Find where the given text appears and provide that cell's center as (X, Y) coordinate. 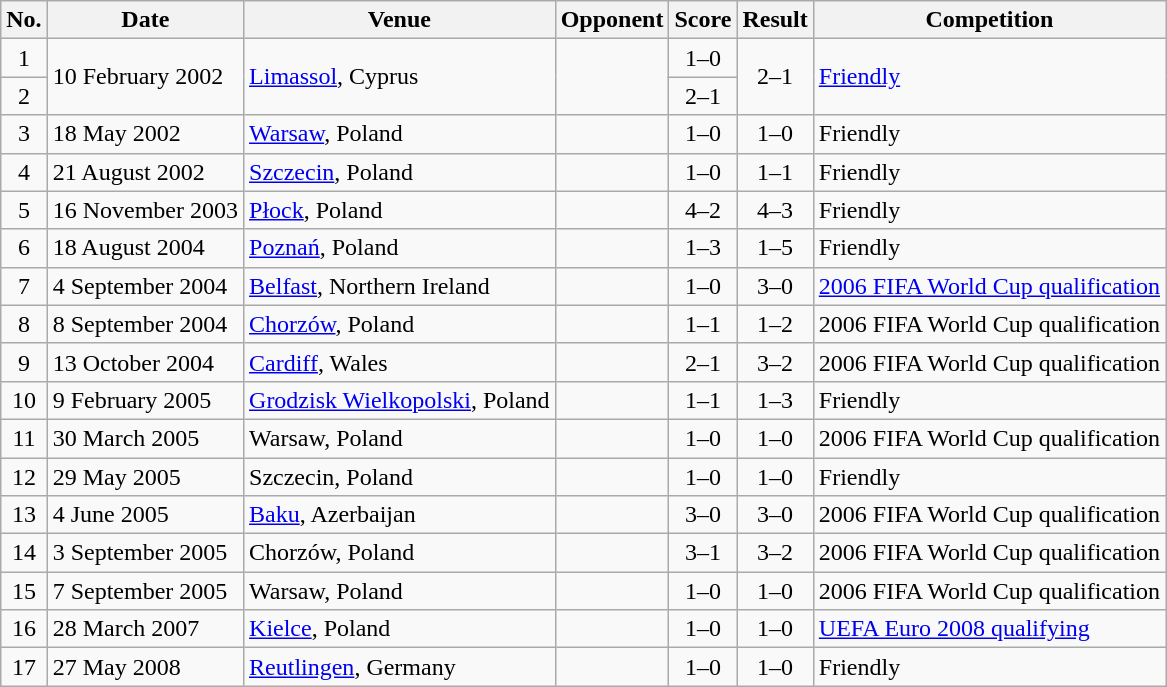
14 (24, 553)
15 (24, 591)
1–2 (775, 324)
30 March 2005 (145, 438)
Opponent (612, 20)
6 (24, 248)
Cardiff, Wales (400, 362)
8 (24, 324)
28 March 2007 (145, 629)
7 (24, 286)
Kielce, Poland (400, 629)
16 (24, 629)
27 May 2008 (145, 667)
8 September 2004 (145, 324)
Reutlingen, Germany (400, 667)
UEFA Euro 2008 qualifying (989, 629)
Grodzisk Wielkopolski, Poland (400, 400)
18 August 2004 (145, 248)
Competition (989, 20)
No. (24, 20)
1 (24, 58)
13 October 2004 (145, 362)
18 May 2002 (145, 134)
10 (24, 400)
3 September 2005 (145, 553)
3–1 (703, 553)
13 (24, 515)
4 June 2005 (145, 515)
Płock, Poland (400, 210)
7 September 2005 (145, 591)
Result (775, 20)
21 August 2002 (145, 172)
Baku, Azerbaijan (400, 515)
2 (24, 96)
4–2 (703, 210)
Belfast, Northern Ireland (400, 286)
3 (24, 134)
4 (24, 172)
29 May 2005 (145, 477)
4–3 (775, 210)
Score (703, 20)
4 September 2004 (145, 286)
12 (24, 477)
Poznań, Poland (400, 248)
17 (24, 667)
9 (24, 362)
16 November 2003 (145, 210)
10 February 2002 (145, 77)
9 February 2005 (145, 400)
1–5 (775, 248)
5 (24, 210)
11 (24, 438)
Date (145, 20)
Venue (400, 20)
Limassol, Cyprus (400, 77)
